Find where the given text appears and provide that cell's center as (X, Y) coordinate. 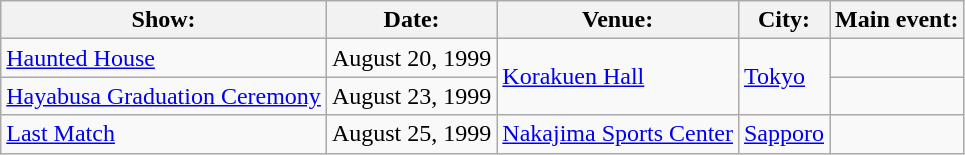
Main event: (897, 20)
Show: (164, 20)
Korakuen Hall (618, 77)
August 20, 1999 (411, 58)
Date: (411, 20)
August 25, 1999 (411, 134)
City: (784, 20)
Sapporo (784, 134)
Last Match (164, 134)
Tokyo (784, 77)
Venue: (618, 20)
Nakajima Sports Center (618, 134)
August 23, 1999 (411, 96)
Hayabusa Graduation Ceremony (164, 96)
Haunted House (164, 58)
